Return the (x, y) coordinate for the center point of the cell that contains the specified text.  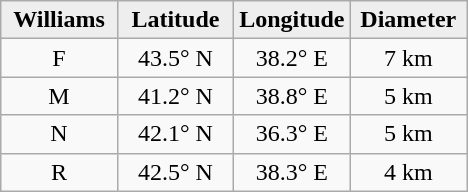
Diameter (408, 20)
38.2° E (292, 58)
38.8° E (292, 96)
42.5° N (175, 172)
36.3° E (292, 134)
7 km (408, 58)
R (59, 172)
Latitude (175, 20)
4 km (408, 172)
Williams (59, 20)
N (59, 134)
43.5° N (175, 58)
M (59, 96)
41.2° N (175, 96)
38.3° E (292, 172)
F (59, 58)
Longitude (292, 20)
42.1° N (175, 134)
